For the text-containing cell, return its midpoint in [x, y] coordinate format. 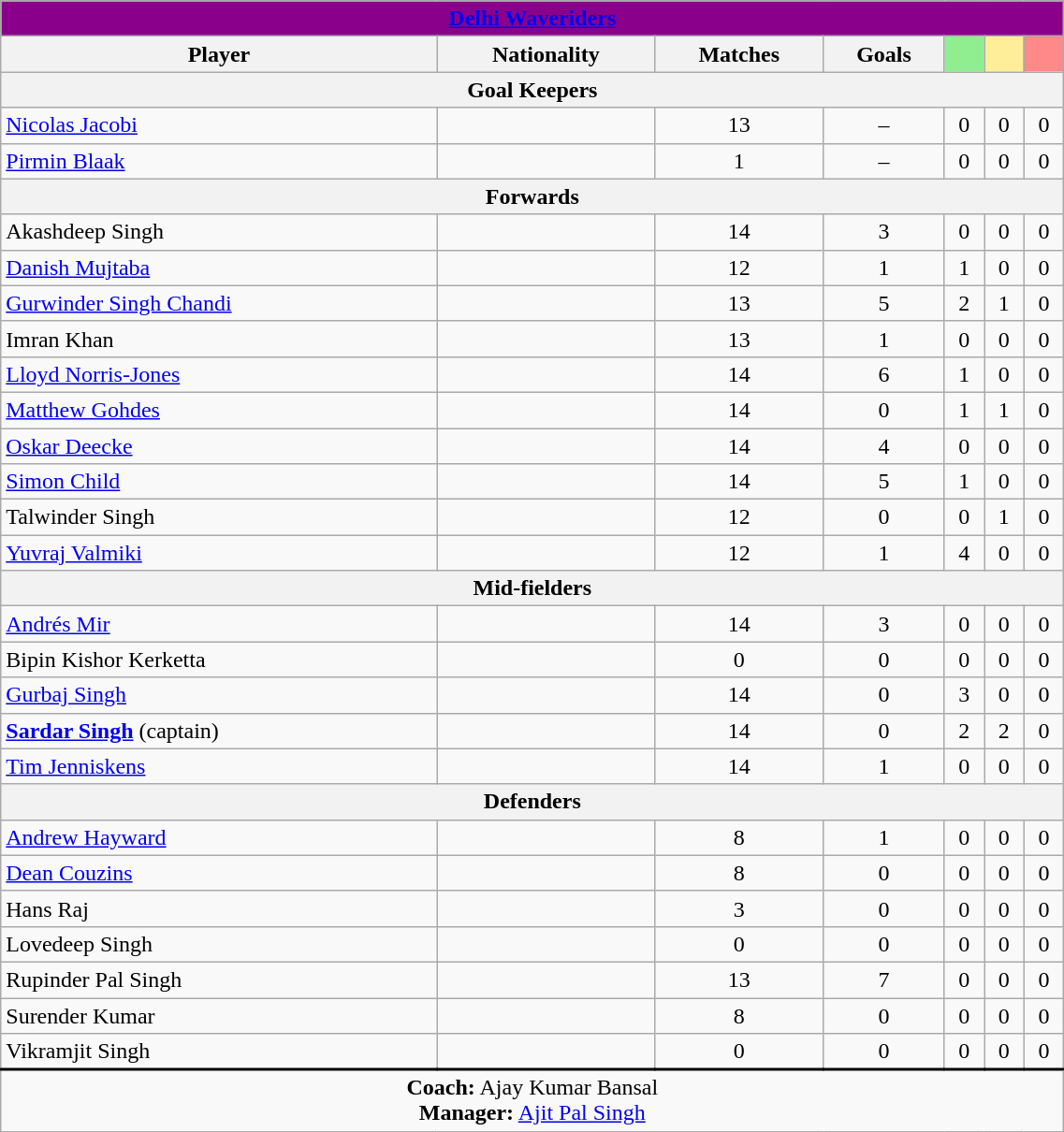
Rupinder Pal Singh [219, 980]
Matthew Gohdes [219, 410]
Defenders [532, 802]
Nicolas Jacobi [219, 125]
Sardar Singh (captain) [219, 731]
Nationality [546, 54]
Delhi Waveriders [532, 19]
Tim Jenniskens [219, 766]
Andrés Mir [219, 624]
Gurwinder Singh Chandi [219, 303]
7 [883, 980]
Danish Mujtaba [219, 268]
Coach: Ajay Kumar Bansal Manager: Ajit Pal Singh [532, 1100]
6 [883, 374]
Imran Khan [219, 339]
Bipin Kishor Kerketta [219, 660]
Goals [883, 54]
Goal Keepers [532, 90]
Gurbaj Singh [219, 695]
Hans Raj [219, 908]
Dean Couzins [219, 873]
Surender Kumar [219, 1015]
Lovedeep Singh [219, 944]
Akashdeep Singh [219, 232]
Andrew Hayward [219, 837]
Yuvraj Valmiki [219, 553]
Oskar Deecke [219, 446]
Simon Child [219, 482]
Vikramjit Singh [219, 1052]
Talwinder Singh [219, 517]
Pirmin Blaak [219, 161]
Forwards [532, 196]
Player [219, 54]
Lloyd Norris-Jones [219, 374]
Mid-fielders [532, 588]
Matches [739, 54]
